Extract the [x, y] coordinate from the center of the cell holding the provided text.  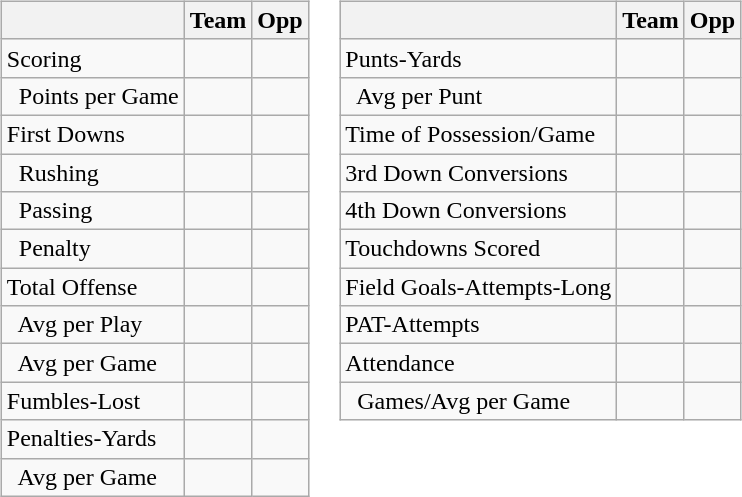
Punts-Yards [478, 58]
Scoring [92, 58]
3rd Down Conversions [478, 173]
Avg per Punt [478, 96]
Attendance [478, 363]
Total Offense [92, 287]
Penalties-Yards [92, 439]
Time of Possession/Game [478, 134]
Penalty [92, 249]
First Downs [92, 134]
Rushing [92, 173]
Games/Avg per Game [478, 401]
Touchdowns Scored [478, 249]
PAT-Attempts [478, 325]
4th Down Conversions [478, 211]
Field Goals-Attempts-Long [478, 287]
Avg per Play [92, 325]
Fumbles-Lost [92, 401]
Points per Game [92, 96]
Passing [92, 211]
